Search for the cell housing the specified text and yield its [X, Y] center coordinate. 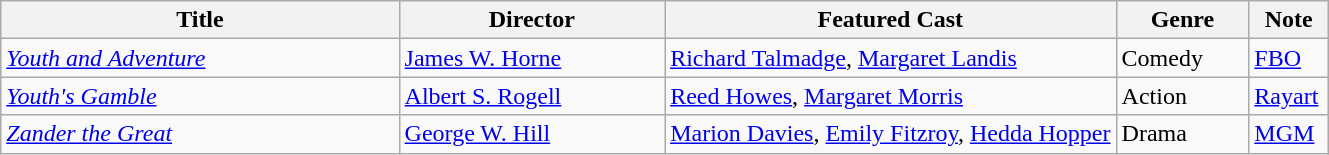
Title [200, 20]
Featured Cast [890, 20]
Marion Davies, Emily Fitzroy, Hedda Hopper [890, 134]
FBO [1289, 58]
Rayart [1289, 96]
Reed Howes, Margaret Morris [890, 96]
Action [1182, 96]
Note [1289, 20]
James W. Horne [532, 58]
Zander the Great [200, 134]
Albert S. Rogell [532, 96]
Youth's Gamble [200, 96]
Director [532, 20]
Richard Talmadge, Margaret Landis [890, 58]
Youth and Adventure [200, 58]
Drama [1182, 134]
George W. Hill [532, 134]
Comedy [1182, 58]
Genre [1182, 20]
MGM [1289, 134]
